Return the [X, Y] coordinate for the center point of the cell that contains the specified text.  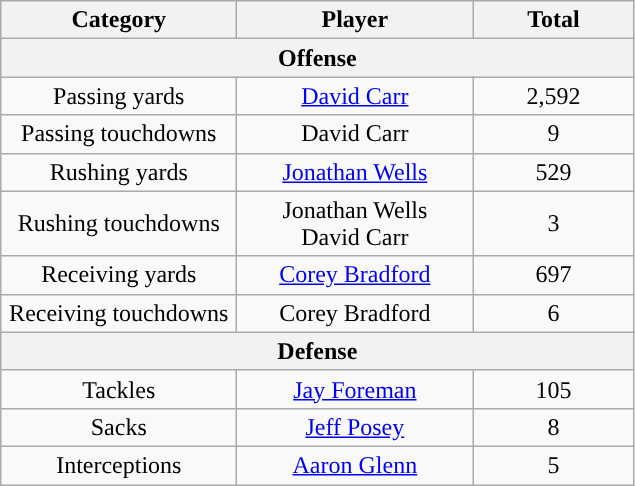
Jonathan WellsDavid Carr [355, 224]
105 [554, 389]
Offense [318, 58]
8 [554, 427]
Defense [318, 351]
Total [554, 20]
Aaron Glenn [355, 465]
9 [554, 134]
6 [554, 313]
Interceptions [119, 465]
Rushing yards [119, 172]
Rushing touchdowns [119, 224]
Sacks [119, 427]
3 [554, 224]
Tackles [119, 389]
Jonathan Wells [355, 172]
Player [355, 20]
Passing yards [119, 96]
Passing touchdowns [119, 134]
Receiving touchdowns [119, 313]
2,592 [554, 96]
Jeff Posey [355, 427]
Category [119, 20]
529 [554, 172]
697 [554, 275]
5 [554, 465]
Receiving yards [119, 275]
Jay Foreman [355, 389]
